Extract the (X, Y) coordinate from the center of the cell holding the provided text.  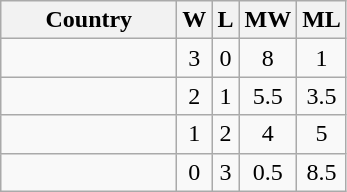
W (194, 20)
8 (268, 58)
5 (322, 134)
3.5 (322, 96)
5.5 (268, 96)
L (226, 20)
0.5 (268, 172)
ML (322, 20)
8.5 (322, 172)
Country (89, 20)
4 (268, 134)
MW (268, 20)
